Return (X, Y) of the center of cell containing provided text 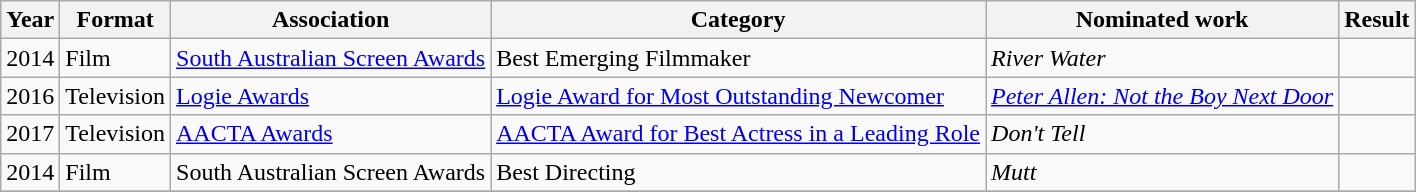
Peter Allen: Not the Boy Next Door (1162, 96)
Category (738, 20)
River Water (1162, 58)
Logie Awards (331, 96)
Result (1377, 20)
Best Directing (738, 172)
AACTA Awards (331, 134)
Don't Tell (1162, 134)
Best Emerging Filmmaker (738, 58)
Association (331, 20)
Mutt (1162, 172)
Nominated work (1162, 20)
Format (116, 20)
2017 (30, 134)
Year (30, 20)
AACTA Award for Best Actress in a Leading Role (738, 134)
2016 (30, 96)
Logie Award for Most Outstanding Newcomer (738, 96)
